Search for the cell housing the specified text and yield its (x, y) center coordinate. 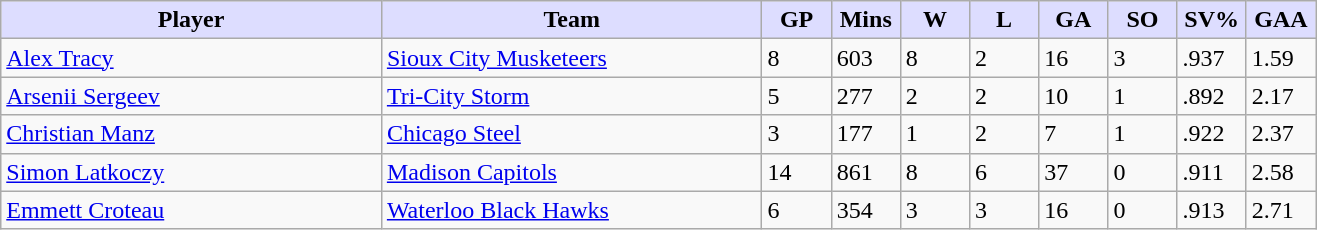
10 (1074, 96)
.922 (1212, 134)
2.58 (1280, 172)
SO (1142, 20)
861 (866, 172)
L (1004, 20)
.913 (1212, 210)
GAA (1280, 20)
.937 (1212, 58)
Emmett Croteau (192, 210)
Christian Manz (192, 134)
Chicago Steel (572, 134)
.892 (1212, 96)
Team (572, 20)
Waterloo Black Hawks (572, 210)
Arsenii Sergeev (192, 96)
.911 (1212, 172)
Player (192, 20)
W (934, 20)
14 (796, 172)
277 (866, 96)
354 (866, 210)
GP (796, 20)
Sioux City Musketeers (572, 58)
2.71 (1280, 210)
7 (1074, 134)
603 (866, 58)
177 (866, 134)
GA (1074, 20)
2.37 (1280, 134)
5 (796, 96)
Alex Tracy (192, 58)
Tri-City Storm (572, 96)
Madison Capitols (572, 172)
2.17 (1280, 96)
SV% (1212, 20)
Mins (866, 20)
1.59 (1280, 58)
Simon Latkoczy (192, 172)
37 (1074, 172)
